For the text-containing cell, return its midpoint in [x, y] coordinate format. 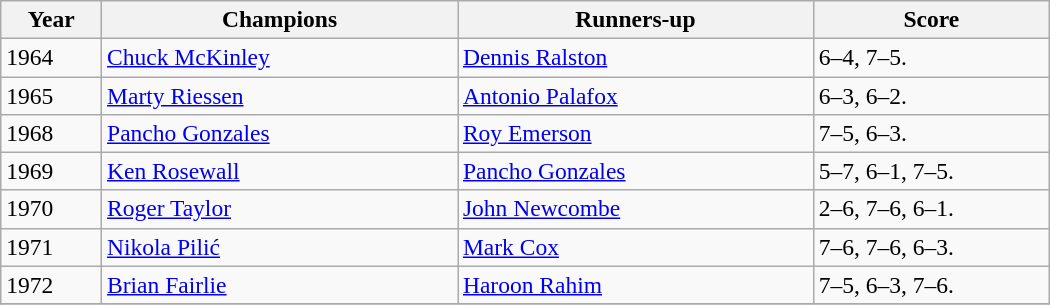
Roger Taylor [280, 209]
1970 [52, 209]
7–6, 7–6, 6–3. [931, 247]
John Newcombe [636, 209]
Haroon Rahim [636, 285]
Roy Emerson [636, 133]
7–5, 6–3. [931, 133]
5–7, 6–1, 7–5. [931, 171]
Runners-up [636, 19]
Chuck McKinley [280, 57]
Dennis Ralston [636, 57]
Mark Cox [636, 247]
6–4, 7–5. [931, 57]
Champions [280, 19]
1971 [52, 247]
Marty Riessen [280, 95]
1965 [52, 95]
Brian Fairlie [280, 285]
Score [931, 19]
6–3, 6–2. [931, 95]
Antonio Palafox [636, 95]
1972 [52, 285]
1964 [52, 57]
1968 [52, 133]
7–5, 6–3, 7–6. [931, 285]
1969 [52, 171]
Year [52, 19]
Nikola Pilić [280, 247]
2–6, 7–6, 6–1. [931, 209]
Ken Rosewall [280, 171]
